Return [x, y] of the center of cell containing provided text 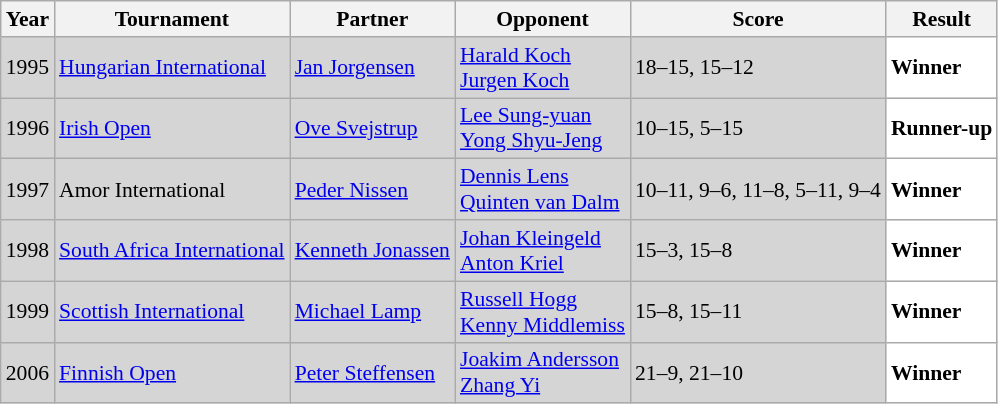
Lee Sung-yuan Yong Shyu-Jeng [542, 128]
Score [758, 19]
15–3, 15–8 [758, 250]
Scottish International [172, 312]
1999 [28, 312]
Jan Jorgensen [372, 68]
Harald Koch Jurgen Koch [542, 68]
Amor International [172, 190]
Dennis Lens Quinten van Dalm [542, 190]
Hungarian International [172, 68]
10–11, 9–6, 11–8, 5–11, 9–4 [758, 190]
Runner-up [942, 128]
1998 [28, 250]
Irish Open [172, 128]
Finnish Open [172, 372]
1996 [28, 128]
1995 [28, 68]
Ove Svejstrup [372, 128]
Partner [372, 19]
Result [942, 19]
Peder Nissen [372, 190]
South Africa International [172, 250]
15–8, 15–11 [758, 312]
Russell Hogg Kenny Middlemiss [542, 312]
Tournament [172, 19]
1997 [28, 190]
Opponent [542, 19]
10–15, 5–15 [758, 128]
Kenneth Jonassen [372, 250]
Peter Steffensen [372, 372]
18–15, 15–12 [758, 68]
21–9, 21–10 [758, 372]
Michael Lamp [372, 312]
Johan Kleingeld Anton Kriel [542, 250]
2006 [28, 372]
Joakim Andersson Zhang Yi [542, 372]
Year [28, 19]
